Output the (x, y) coordinate of the center of the cell containing the given text.  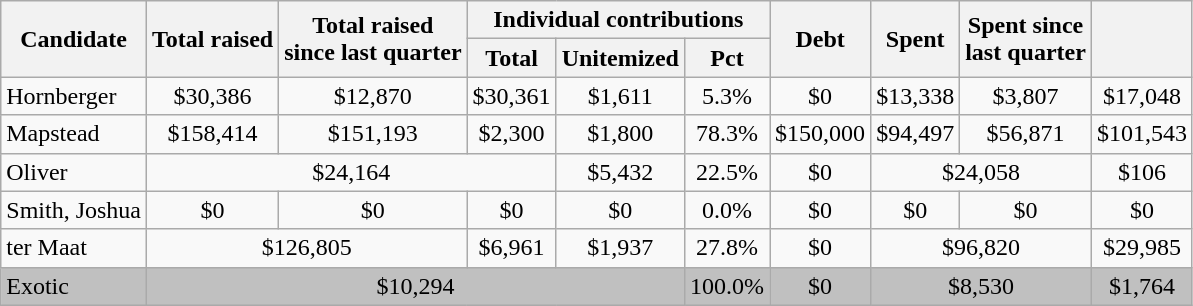
Total raised (213, 39)
100.0% (726, 286)
$30,361 (512, 96)
$1,611 (620, 96)
$3,807 (1026, 96)
Spent sincelast quarter (1026, 39)
$30,386 (213, 96)
Mapstead (74, 134)
5.3% (726, 96)
Total (512, 58)
$2,300 (512, 134)
Total raisedsince last quarter (373, 39)
$13,338 (916, 96)
78.3% (726, 134)
Individual contributions (618, 20)
Oliver (74, 172)
$29,985 (1142, 248)
$12,870 (373, 96)
$1,764 (1142, 286)
$56,871 (1026, 134)
$24,058 (982, 172)
$158,414 (213, 134)
Candidate (74, 39)
$94,497 (916, 134)
22.5% (726, 172)
Spent (916, 39)
Smith, Joshua (74, 210)
$5,432 (620, 172)
$8,530 (982, 286)
$101,543 (1142, 134)
$126,805 (308, 248)
$6,961 (512, 248)
$96,820 (982, 248)
$10,294 (416, 286)
Unitemized (620, 58)
$150,000 (820, 134)
$24,164 (352, 172)
$106 (1142, 172)
0.0% (726, 210)
$1,937 (620, 248)
Debt (820, 39)
$17,048 (1142, 96)
ter Maat (74, 248)
Pct (726, 58)
27.8% (726, 248)
Hornberger (74, 96)
Exotic (74, 286)
$1,800 (620, 134)
$151,193 (373, 134)
